For the text-containing cell, return its midpoint in [X, Y] coordinate format. 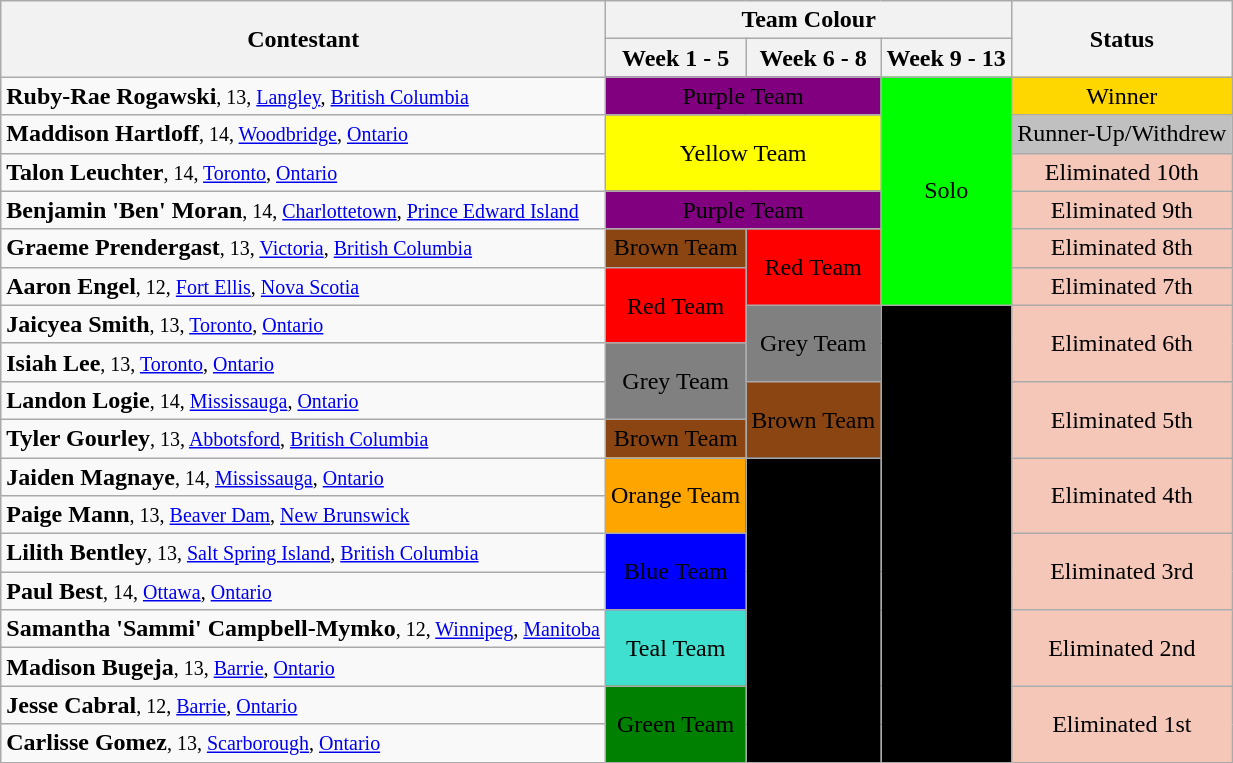
Week 1 - 5 [676, 58]
Eliminated 7th [1122, 286]
Eliminated 10th [1122, 172]
Samantha 'Sammi' Campbell-Mymko, 12, Winnipeg, Manitoba [304, 629]
Week 9 - 13 [946, 58]
Jaicyea Smith, 13, Toronto, Ontario [304, 324]
Landon Logie, 14, Mississauga, Ontario [304, 400]
Benjamin 'Ben' Moran, 14, Charlottetown, Prince Edward Island [304, 210]
Eliminated 4th [1122, 496]
Eliminated 9th [1122, 210]
Week 6 - 8 [814, 58]
Eliminated 5th [1122, 419]
Paul Best, 14, Ottawa, Ontario [304, 591]
Teal Team [676, 648]
Aaron Engel, 12, Fort Ellis, Nova Scotia [304, 286]
Lilith Bentley, 13, Salt Spring Island, British Columbia [304, 553]
Blue Team [676, 572]
Eliminated 3rd [1122, 572]
Green Team [676, 724]
Jaiden Magnaye, 14, Mississauga, Ontario [304, 477]
Eliminated 8th [1122, 248]
Ruby-Rae Rogawski, 13, Langley, British Columbia [304, 96]
Team Colour [809, 20]
Winner [1122, 96]
Contestant [304, 39]
Jesse Cabral, 12, Barrie, Ontario [304, 705]
Status [1122, 39]
Orange Team [676, 496]
Eliminated 2nd [1122, 648]
Graeme Prendergast, 13, Victoria, British Columbia [304, 248]
Runner-Up/Withdrew [1122, 134]
Isiah Lee, 13, Toronto, Ontario [304, 362]
Eliminated 1st [1122, 724]
Talon Leuchter, 14, Toronto, Ontario [304, 172]
Maddison Hartloff, 14, Woodbridge, Ontario [304, 134]
Madison Bugeja, 13, Barrie, Ontario [304, 667]
Tyler Gourley, 13, Abbotsford, British Columbia [304, 438]
Solo [946, 191]
Yellow Team [744, 153]
Eliminated 6th [1122, 343]
Paige Mann, 13, Beaver Dam, New Brunswick [304, 515]
Carlisse Gomez, 13, Scarborough, Ontario [304, 743]
